Determine the (X, Y) coordinate at the center of the cell enclosing the given text.  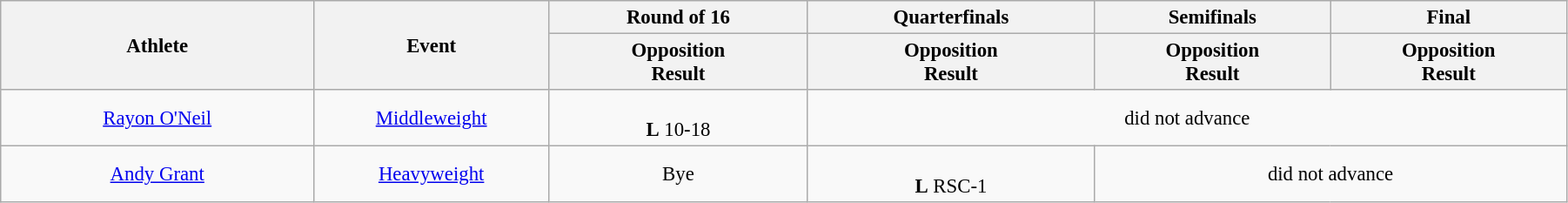
Middleweight (432, 118)
Athlete (157, 45)
Rayon O'Neil (157, 118)
Bye (679, 174)
Andy Grant (157, 174)
Round of 16 (679, 17)
L RSC-1 (950, 174)
Semifinals (1213, 17)
Quarterfinals (950, 17)
Final (1448, 17)
Event (432, 45)
L 10-18 (679, 118)
Heavyweight (432, 174)
